Detect which cell encompasses the target text, then output its [x, y] center coordinate. 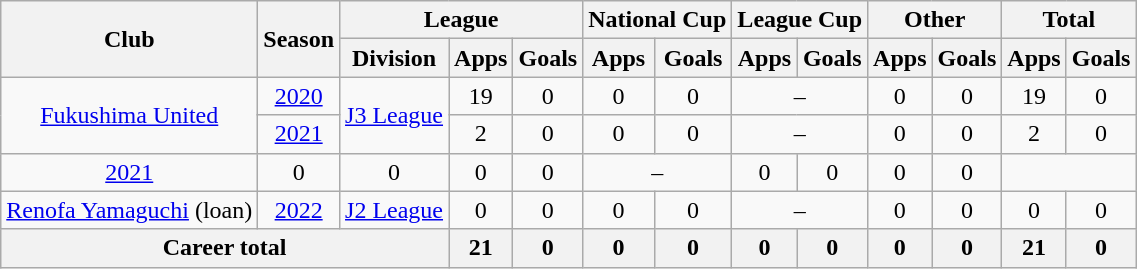
2022 [299, 210]
Division [394, 58]
National Cup [658, 20]
Other [935, 20]
Total [1069, 20]
Season [299, 39]
J3 League [394, 115]
J2 League [394, 210]
Club [130, 39]
Renofa Yamaguchi (loan) [130, 210]
League [462, 20]
Fukushima United [130, 115]
League Cup [800, 20]
Career total [225, 248]
2020 [299, 96]
